From the cell containing the given text, extract its center point as [x, y] coordinate. 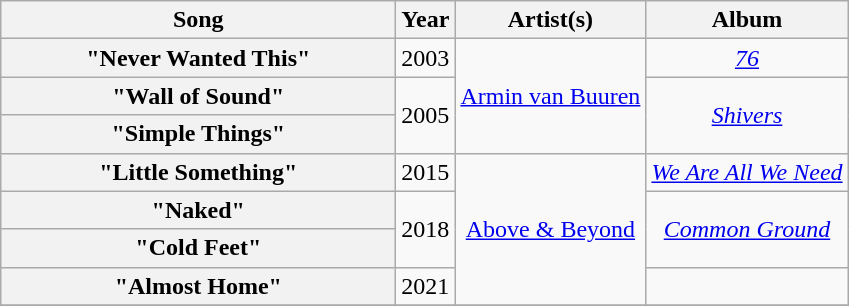
Common Ground [747, 229]
Above & Beyond [550, 229]
"Little Something" [198, 172]
Armin van Buuren [550, 96]
2021 [426, 286]
"Almost Home" [198, 286]
"Wall of Sound" [198, 96]
"Never Wanted This" [198, 58]
2005 [426, 115]
"Cold Feet" [198, 248]
We Are All We Need [747, 172]
Year [426, 20]
"Simple Things" [198, 134]
2018 [426, 229]
Song [198, 20]
Shivers [747, 115]
76 [747, 58]
"Naked" [198, 210]
Artist(s) [550, 20]
2003 [426, 58]
Album [747, 20]
2015 [426, 172]
